From the cell containing the given text, extract its center point as [x, y] coordinate. 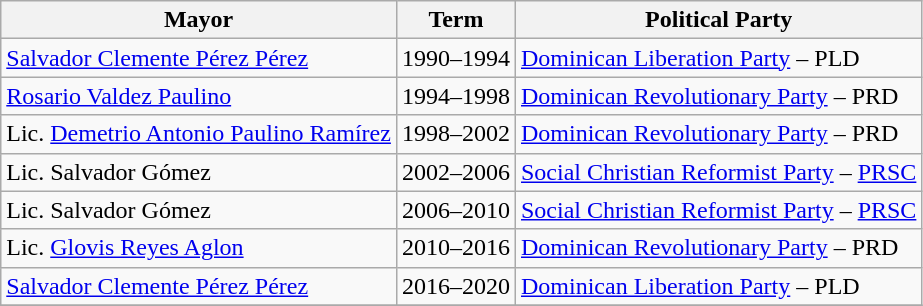
Rosario Valdez Paulino [199, 96]
Political Party [718, 20]
2016–2020 [456, 286]
2002–2006 [456, 172]
Mayor [199, 20]
Lic. Demetrio Antonio Paulino Ramírez [199, 134]
1990–1994 [456, 58]
Lic. Glovis Reyes Aglon [199, 248]
1998–2002 [456, 134]
Term [456, 20]
2006–2010 [456, 210]
2010–2016 [456, 248]
1994–1998 [456, 96]
